From the cell containing the given text, extract its center point as [x, y] coordinate. 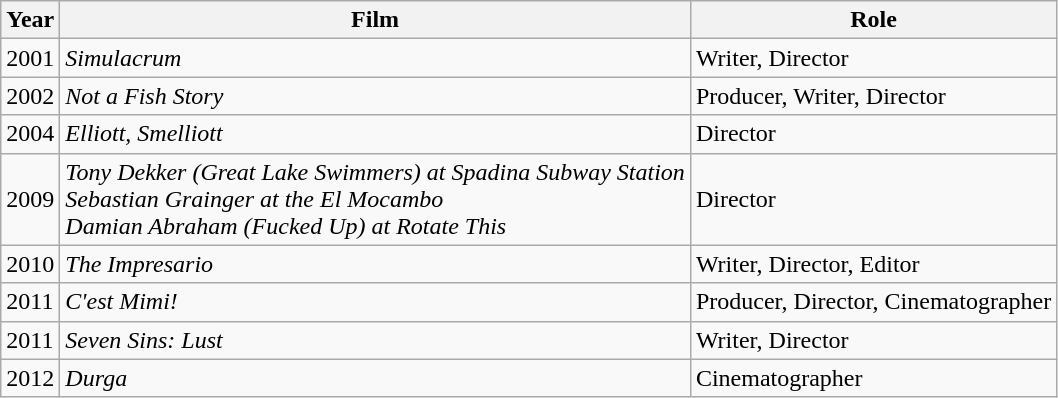
Not a Fish Story [376, 96]
Tony Dekker (Great Lake Swimmers) at Spadina Subway StationSebastian Grainger at the El MocamboDamian Abraham (Fucked Up) at Rotate This [376, 199]
Durga [376, 378]
Cinematographer [873, 378]
C'est Mimi! [376, 302]
Film [376, 20]
Simulacrum [376, 58]
Producer, Writer, Director [873, 96]
Year [30, 20]
2012 [30, 378]
Role [873, 20]
2009 [30, 199]
2010 [30, 264]
Writer, Director, Editor [873, 264]
The Impresario [376, 264]
Elliott, Smelliott [376, 134]
Producer, Director, Cinematographer [873, 302]
Seven Sins: Lust [376, 340]
2002 [30, 96]
2004 [30, 134]
2001 [30, 58]
